Return the [X, Y] coordinate for the center point of the cell that contains the specified text.  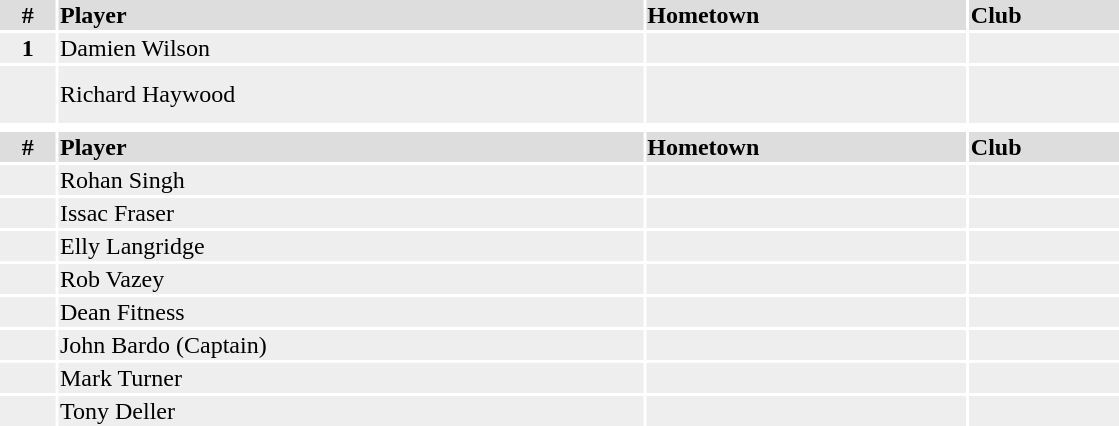
Issac Fraser [350, 213]
1 [28, 48]
Richard Haywood [350, 94]
Rohan Singh [350, 180]
Elly Langridge [350, 246]
John Bardo (Captain) [350, 345]
Mark Turner [350, 378]
Damien Wilson [350, 48]
Rob Vazey [350, 279]
Dean Fitness [350, 312]
Tony Deller [350, 411]
